Search for the cell housing the specified text and yield its (x, y) center coordinate. 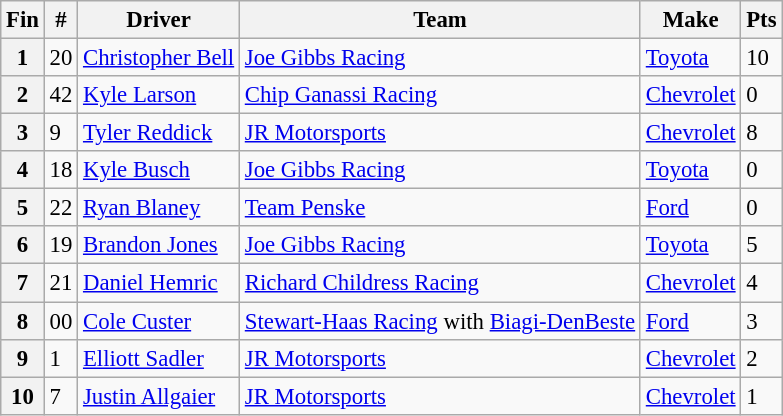
Richard Childress Racing (440, 283)
# (60, 20)
Chip Ganassi Racing (440, 95)
Tyler Reddick (159, 133)
20 (60, 58)
Team Penske (440, 208)
Daniel Hemric (159, 283)
22 (60, 208)
Fin (23, 20)
Kyle Busch (159, 170)
Justin Allgaier (159, 396)
Kyle Larson (159, 95)
19 (60, 245)
Team (440, 20)
Stewart-Haas Racing with Biagi-DenBeste (440, 321)
Cole Custer (159, 321)
42 (60, 95)
Pts (762, 20)
21 (60, 283)
6 (23, 245)
Brandon Jones (159, 245)
Ryan Blaney (159, 208)
Elliott Sadler (159, 358)
00 (60, 321)
Christopher Bell (159, 58)
18 (60, 170)
Make (690, 20)
Driver (159, 20)
